For the text-containing cell, return its midpoint in [X, Y] coordinate format. 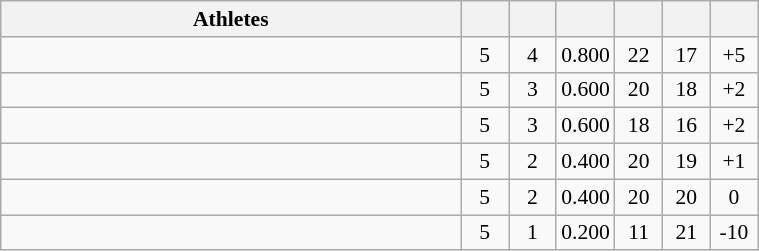
1 [532, 233]
21 [686, 233]
0 [734, 197]
-10 [734, 233]
16 [686, 126]
22 [639, 55]
+5 [734, 55]
+1 [734, 162]
0.800 [586, 55]
4 [532, 55]
Athletes [231, 19]
0.200 [586, 233]
17 [686, 55]
19 [686, 162]
11 [639, 233]
